Capture the cell that displays the provided text and extract its [x, y] central coordinate. 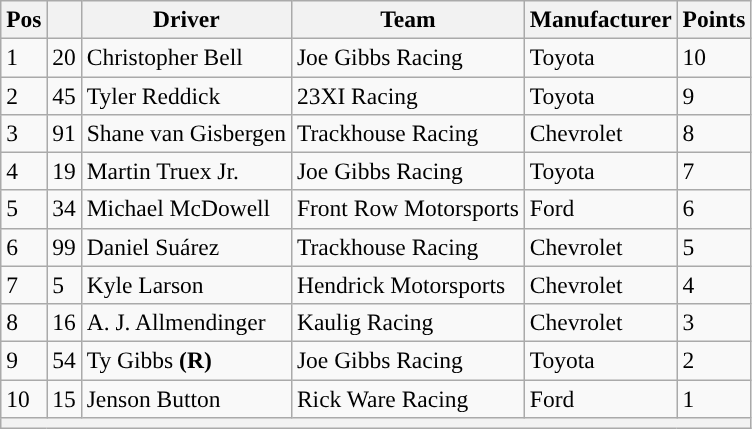
Martin Truex Jr. [186, 171]
91 [64, 133]
19 [64, 171]
Manufacturer [600, 19]
Rick Ware Racing [408, 398]
Christopher Bell [186, 57]
99 [64, 247]
Jenson Button [186, 398]
Shane van Gisbergen [186, 133]
Points [714, 19]
Driver [186, 19]
Michael McDowell [186, 209]
16 [64, 322]
Hendrick Motorsports [408, 285]
Tyler Reddick [186, 95]
45 [64, 95]
20 [64, 57]
Front Row Motorsports [408, 209]
Kaulig Racing [408, 322]
34 [64, 209]
15 [64, 398]
23XI Racing [408, 95]
Daniel Suárez [186, 247]
Kyle Larson [186, 285]
Ty Gibbs (R) [186, 360]
Pos [24, 19]
54 [64, 360]
A. J. Allmendinger [186, 322]
Team [408, 19]
